Search for the cell housing the specified text and yield its [X, Y] center coordinate. 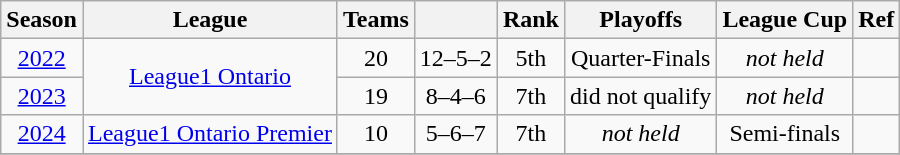
2022 [42, 58]
2024 [42, 134]
Rank [530, 20]
19 [376, 96]
Semi-finals [785, 134]
2023 [42, 96]
Ref [876, 20]
12–5–2 [456, 58]
Season [42, 20]
10 [376, 134]
League1 Ontario Premier [210, 134]
League Cup [785, 20]
5–6–7 [456, 134]
20 [376, 58]
8–4–6 [456, 96]
Playoffs [640, 20]
Quarter-Finals [640, 58]
League [210, 20]
did not qualify [640, 96]
League1 Ontario [210, 77]
Teams [376, 20]
5th [530, 58]
